Determine the (x, y) coordinate at the center of the cell enclosing the given text.  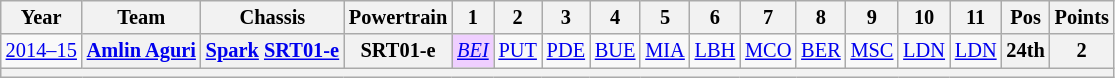
3 (566, 17)
Spark SRT01-e (272, 51)
Pos (1025, 17)
BER (820, 51)
MIA (664, 51)
24th (1025, 51)
7 (768, 17)
BUE (615, 51)
Year (42, 17)
5 (664, 17)
BEI (472, 51)
MSC (872, 51)
Chassis (272, 17)
11 (976, 17)
9 (872, 17)
SRT01-e (398, 51)
Points (1082, 17)
4 (615, 17)
Team (142, 17)
LBH (715, 51)
PDE (566, 51)
Amlin Aguri (142, 51)
2014–15 (42, 51)
Powertrain (398, 17)
1 (472, 17)
PUT (518, 51)
MCO (768, 51)
6 (715, 17)
8 (820, 17)
10 (924, 17)
